Find where the given text appears and provide that cell's center as (x, y) coordinate. 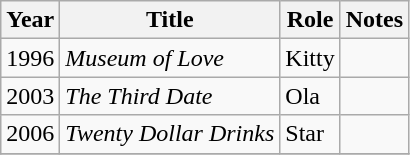
Year (30, 20)
Ola (310, 96)
Role (310, 20)
2006 (30, 134)
Twenty Dollar Drinks (170, 134)
1996 (30, 58)
Star (310, 134)
The Third Date (170, 96)
Title (170, 20)
Museum of Love (170, 58)
Kitty (310, 58)
2003 (30, 96)
Notes (374, 20)
